Detect which cell encompasses the target text, then output its [x, y] center coordinate. 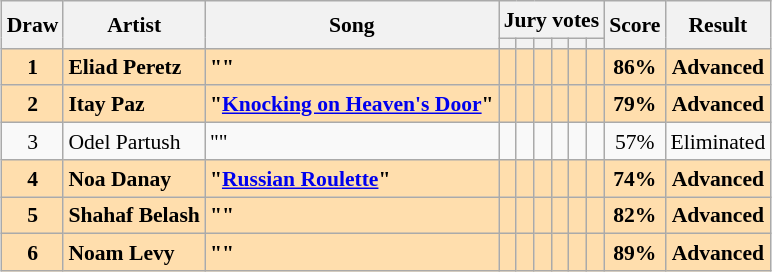
86% [634, 66]
Shahaf Belash [134, 216]
Noam Levy [134, 252]
"Russian Roulette" [352, 178]
Itay Paz [134, 104]
Noa Danay [134, 178]
Artist [134, 24]
Draw [33, 24]
Odel Partush [134, 142]
5 [33, 216]
Eliminated [718, 142]
2 [33, 104]
79% [634, 104]
1 [33, 66]
82% [634, 216]
"Knocking on Heaven's Door" [352, 104]
Result [718, 24]
3 [33, 142]
Score [634, 24]
Song [352, 24]
Eliad Peretz [134, 66]
74% [634, 178]
57% [634, 142]
89% [634, 252]
6 [33, 252]
Jury votes [552, 20]
4 [33, 178]
